Search for the cell housing the specified text and yield its (X, Y) center coordinate. 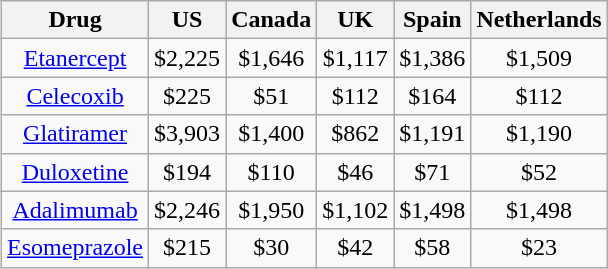
$1,102 (356, 210)
$23 (539, 248)
Etanercept (76, 58)
$1,509 (539, 58)
$42 (356, 248)
$30 (272, 248)
$1,117 (356, 58)
$46 (356, 172)
$194 (188, 172)
Adalimumab (76, 210)
Celecoxib (76, 96)
$71 (432, 172)
$110 (272, 172)
$215 (188, 248)
$1,386 (432, 58)
UK (356, 20)
$1,950 (272, 210)
Esomeprazole (76, 248)
$52 (539, 172)
$862 (356, 134)
Glatiramer (76, 134)
$164 (432, 96)
$1,190 (539, 134)
Spain (432, 20)
$3,903 (188, 134)
$51 (272, 96)
$225 (188, 96)
$58 (432, 248)
$2,246 (188, 210)
Duloxetine (76, 172)
Netherlands (539, 20)
$2,225 (188, 58)
Drug (76, 20)
$1,191 (432, 134)
Canada (272, 20)
$1,646 (272, 58)
$1,400 (272, 134)
US (188, 20)
